Extract the [x, y] coordinate from the center of the cell holding the provided text.  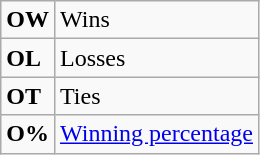
Losses [156, 58]
Ties [156, 96]
OW [28, 20]
OL [28, 58]
Winning percentage [156, 134]
OT [28, 96]
Wins [156, 20]
O% [28, 134]
